Pinpoint the cell where the given text exists, returning its (X, Y) midpoint coordinate. 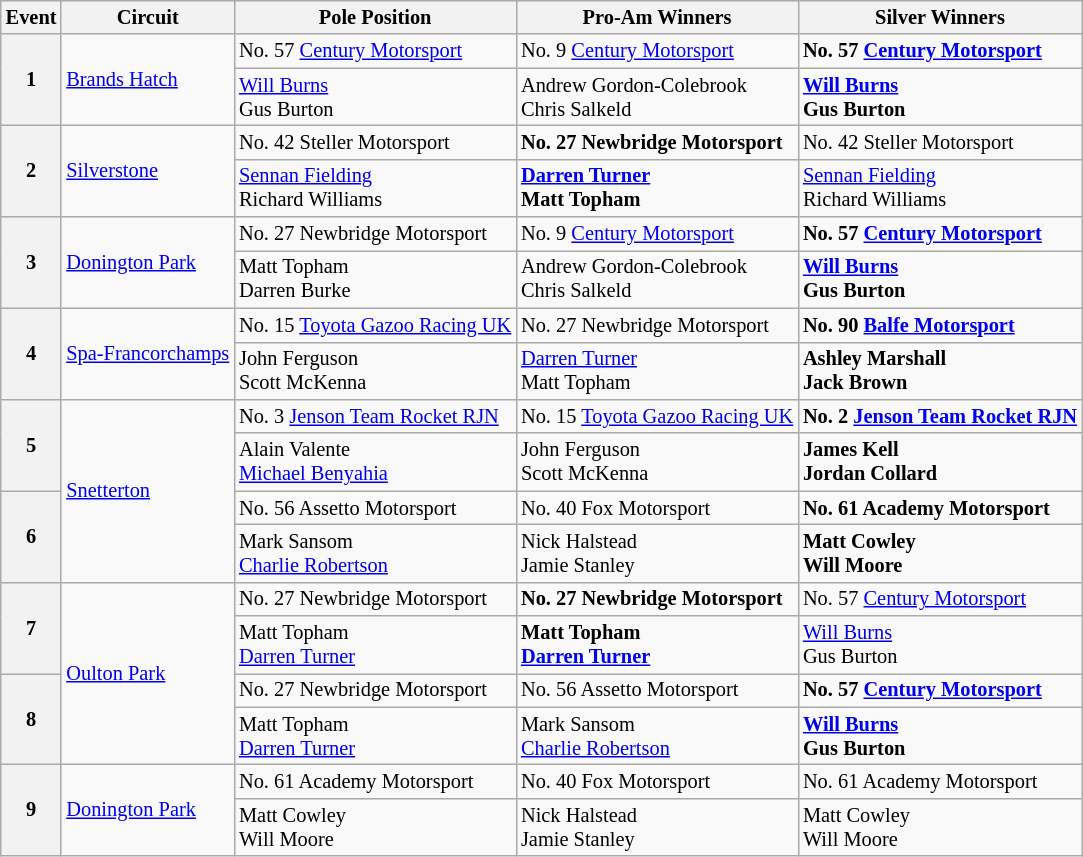
Matt Topham Darren Burke (375, 279)
Pro-Am Winners (657, 17)
Silver Winners (940, 17)
9 (32, 810)
3 (32, 262)
Event (32, 17)
6 (32, 536)
2 (32, 170)
7 (32, 628)
Spa-Francorchamps (148, 354)
1 (32, 80)
4 (32, 354)
Snetterton (148, 490)
No. 3 Jenson Team Rocket RJN (375, 416)
James Kell Jordan Collard (940, 462)
8 (32, 718)
Silverstone (148, 170)
5 (32, 444)
No. 90 Balfe Motorsport (940, 325)
Oulton Park (148, 674)
No. 2 Jenson Team Rocket RJN (940, 416)
Alain Valente Michael Benyahia (375, 462)
Ashley Marshall Jack Brown (940, 371)
Pole Position (375, 17)
Circuit (148, 17)
Brands Hatch (148, 80)
